For the text-containing cell, return its midpoint in [x, y] coordinate format. 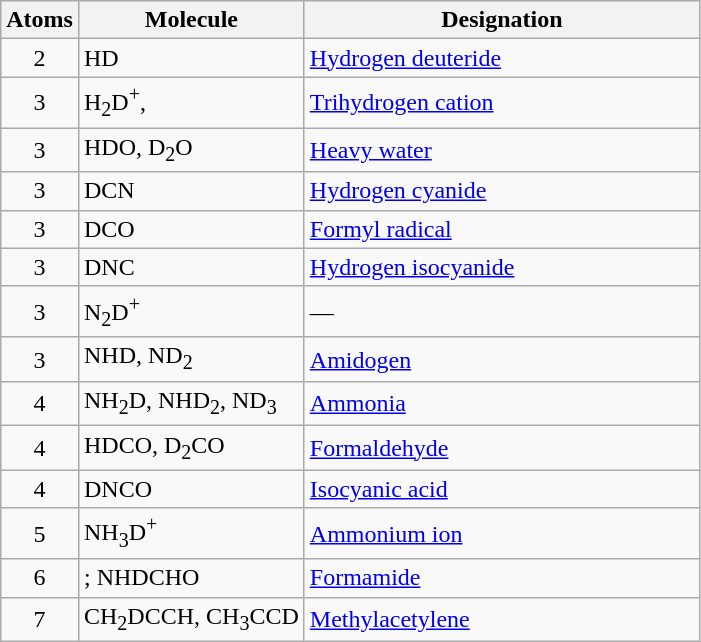
DCO [191, 229]
H2D+, [191, 102]
NHD, ND2 [191, 359]
HD [191, 58]
Heavy water [502, 150]
Amidogen [502, 359]
Trihydrogen cation [502, 102]
Hydrogen deuteride [502, 58]
Formamide [502, 578]
Formaldehyde [502, 448]
Ammonia [502, 403]
7 [40, 619]
— [502, 312]
Atoms [40, 20]
Isocyanic acid [502, 489]
Designation [502, 20]
Molecule [191, 20]
Formyl radical [502, 229]
6 [40, 578]
NH2D, NHD2, ND3 [191, 403]
DNC [191, 267]
N2D+ [191, 312]
Ammonium ion [502, 534]
HDCO, D2CO [191, 448]
HDO, D2O [191, 150]
DNCO [191, 489]
Hydrogen cyanide [502, 191]
Methylacetylene [502, 619]
2 [40, 58]
NH3D+ [191, 534]
Hydrogen isocyanide [502, 267]
DCN [191, 191]
CH2DCCH, CH3CCD [191, 619]
5 [40, 534]
; NHDCHO [191, 578]
